Return (X, Y) of the center of cell containing provided text 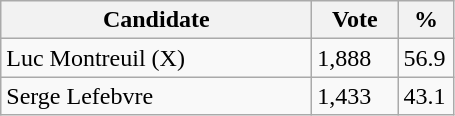
56.9 (426, 58)
Serge Lefebvre (156, 96)
1,888 (355, 58)
Candidate (156, 20)
Vote (355, 20)
Luc Montreuil (X) (156, 58)
% (426, 20)
43.1 (426, 96)
1,433 (355, 96)
